Locate the cell with the specified text and output its [X, Y] center coordinate. 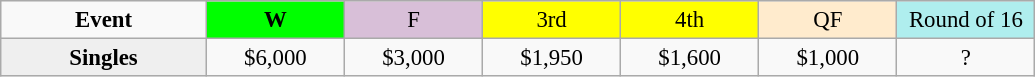
F [413, 20]
$1,000 [828, 58]
Event [104, 20]
$3,000 [413, 58]
Singles [104, 58]
QF [828, 20]
W [275, 20]
? [966, 58]
Round of 16 [966, 20]
$6,000 [275, 58]
4th [690, 20]
$1,950 [552, 58]
3rd [552, 20]
$1,600 [690, 58]
